Identify which cell holds the provided text, then report its [x, y] central coordinate. 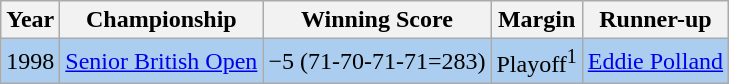
Year [30, 20]
−5 (71-70-71-71=283) [377, 62]
Eddie Polland [655, 62]
Playoff1 [536, 62]
Winning Score [377, 20]
1998 [30, 62]
Senior British Open [162, 62]
Margin [536, 20]
Championship [162, 20]
Runner-up [655, 20]
